From the cell containing the given text, extract its center point as [X, Y] coordinate. 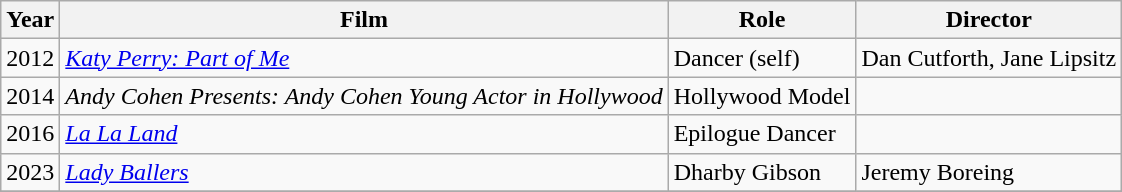
Film [364, 20]
2023 [30, 172]
La La Land [364, 134]
Katy Perry: Part of Me [364, 58]
Director [989, 20]
Epilogue Dancer [762, 134]
Role [762, 20]
Lady Ballers [364, 172]
2016 [30, 134]
Dan Cutforth, Jane Lipsitz [989, 58]
2012 [30, 58]
Hollywood Model [762, 96]
Jeremy Boreing [989, 172]
Dancer (self) [762, 58]
Andy Cohen Presents: Andy Cohen Young Actor in Hollywood [364, 96]
Dharby Gibson [762, 172]
Year [30, 20]
2014 [30, 96]
